For the text-containing cell, return its midpoint in (X, Y) coordinate format. 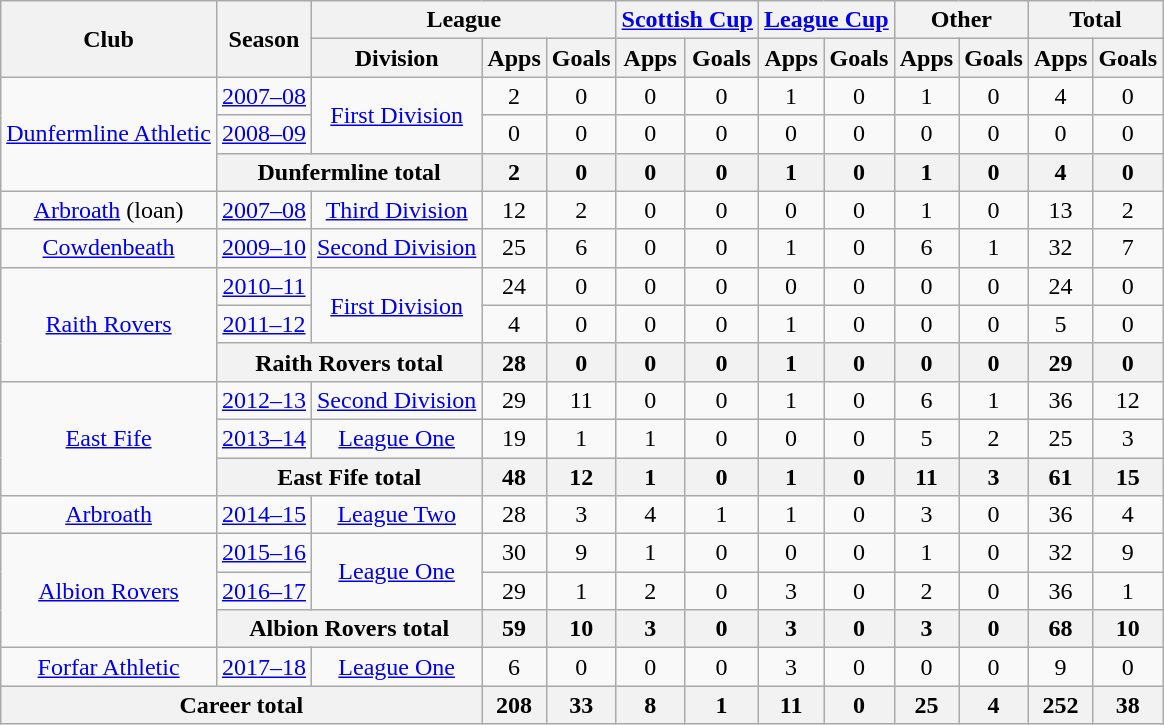
League Two (396, 515)
Raith Rovers total (348, 362)
Division (396, 58)
Cowdenbeath (109, 248)
East Fife (109, 438)
Other (961, 20)
Albion Rovers (109, 591)
2009–10 (264, 248)
East Fife total (348, 477)
59 (514, 629)
Forfar Athletic (109, 667)
19 (514, 438)
Club (109, 39)
68 (1060, 629)
Career total (242, 705)
61 (1060, 477)
Arbroath (loan) (109, 210)
38 (1128, 705)
Season (264, 39)
252 (1060, 705)
Arbroath (109, 515)
Scottish Cup (687, 20)
2011–12 (264, 324)
Dunfermline Athletic (109, 134)
2014–15 (264, 515)
30 (514, 553)
208 (514, 705)
33 (581, 705)
Raith Rovers (109, 324)
Albion Rovers total (348, 629)
Third Division (396, 210)
2012–13 (264, 400)
15 (1128, 477)
2017–18 (264, 667)
2008–09 (264, 134)
13 (1060, 210)
2015–16 (264, 553)
Dunfermline total (348, 172)
League (464, 20)
Total (1095, 20)
2010–11 (264, 286)
8 (650, 705)
48 (514, 477)
7 (1128, 248)
League Cup (826, 20)
2016–17 (264, 591)
2013–14 (264, 438)
